Extract the [x, y] coordinate from the center of the cell holding the provided text.  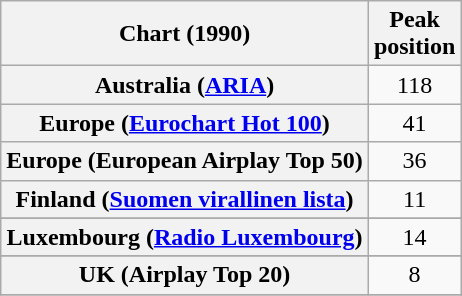
14 [414, 237]
Peakposition [414, 34]
UK (Airplay Top 20) [185, 275]
Finland (Suomen virallinen lista) [185, 199]
41 [414, 123]
Luxembourg (Radio Luxembourg) [185, 237]
8 [414, 275]
36 [414, 161]
Chart (1990) [185, 34]
Europe (European Airplay Top 50) [185, 161]
11 [414, 199]
Australia (ARIA) [185, 85]
Europe (Eurochart Hot 100) [185, 123]
118 [414, 85]
